Find where the given text appears and provide that cell's center as [X, Y] coordinate. 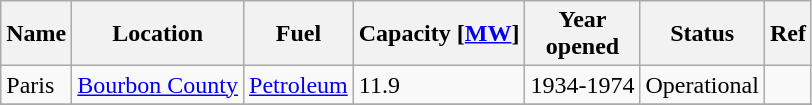
Ref [788, 34]
Yearopened [582, 34]
Paris [36, 85]
Operational [702, 85]
Petroleum [299, 85]
Status [702, 34]
Location [158, 34]
11.9 [439, 85]
Fuel [299, 34]
Capacity [MW] [439, 34]
Bourbon County [158, 85]
Name [36, 34]
1934-1974 [582, 85]
